Return (X, Y) of the center of cell containing provided text 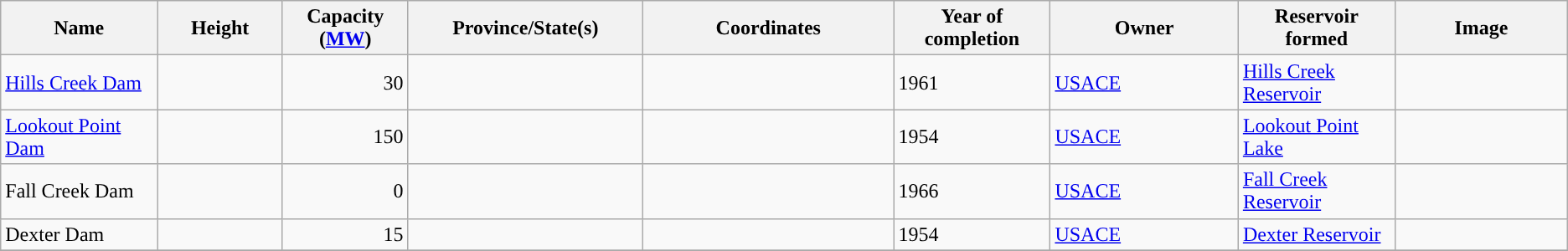
Image (1481, 28)
Coordinates (769, 28)
Dexter Dam (79, 234)
Height (220, 28)
Capacity (MW) (345, 28)
Year of completion (972, 28)
Province/State(s) (526, 28)
15 (345, 234)
150 (345, 137)
Name (79, 28)
0 (345, 191)
Owner (1144, 28)
Hills Creek Dam (79, 82)
Fall Creek Reservoir (1317, 191)
1966 (972, 191)
Lookout Point Lake (1317, 137)
30 (345, 82)
Dexter Reservoir (1317, 234)
Fall Creek Dam (79, 191)
Reservoir formed (1317, 28)
Hills Creek Reservoir (1317, 82)
Lookout Point Dam (79, 137)
1961 (972, 82)
